Return the [X, Y] coordinate for the center point of the cell that contains the specified text.  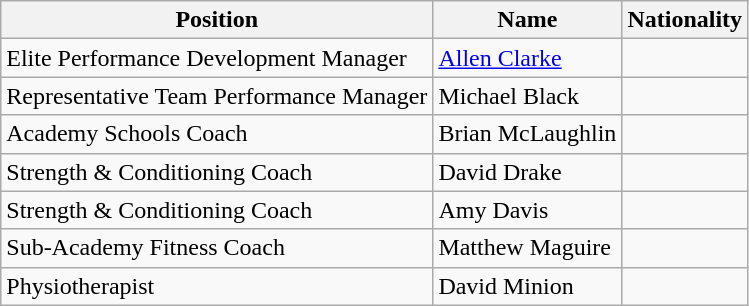
Matthew Maguire [528, 248]
Representative Team Performance Manager [217, 96]
Academy Schools Coach [217, 134]
Name [528, 20]
Physiotherapist [217, 286]
Position [217, 20]
Michael Black [528, 96]
Sub-Academy Fitness Coach [217, 248]
Nationality [685, 20]
David Minion [528, 286]
Elite Performance Development Manager [217, 58]
Allen Clarke [528, 58]
Amy Davis [528, 210]
Brian McLaughlin [528, 134]
David Drake [528, 172]
